Return [x, y] of the center of cell containing provided text 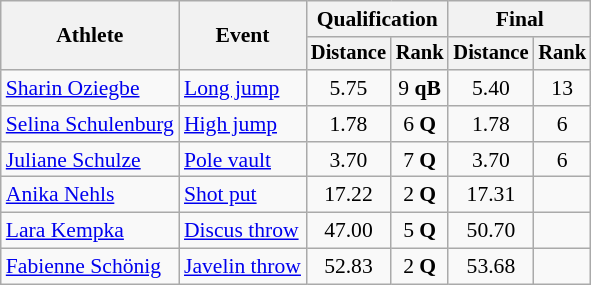
Sharin Oziegbe [90, 88]
Discus throw [242, 231]
17.22 [348, 195]
Qualification [377, 19]
47.00 [348, 231]
Juliane Schulze [90, 160]
Pole vault [242, 160]
Lara Kempka [90, 231]
Athlete [90, 36]
Fabienne Schönig [90, 267]
5.75 [348, 88]
High jump [242, 124]
17.31 [490, 195]
5.40 [490, 88]
13 [562, 88]
50.70 [490, 231]
5 Q [420, 231]
Anika Nehls [90, 195]
Final [519, 19]
9 qB [420, 88]
52.83 [348, 267]
6 Q [420, 124]
Long jump [242, 88]
Event [242, 36]
Javelin throw [242, 267]
7 Q [420, 160]
Selina Schulenburg [90, 124]
53.68 [490, 267]
Shot put [242, 195]
